Extract the [X, Y] coordinate from the center of the cell holding the provided text.  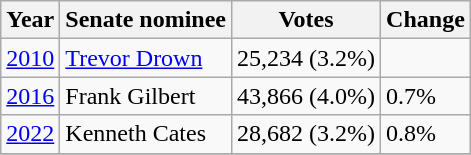
2016 [30, 96]
28,682 (3.2%) [306, 134]
Frank Gilbert [146, 96]
2010 [30, 58]
Trevor Drown [146, 58]
0.8% [426, 134]
Senate nominee [146, 20]
Year [30, 20]
Votes [306, 20]
43,866 (4.0%) [306, 96]
Change [426, 20]
25,234 (3.2%) [306, 58]
Kenneth Cates [146, 134]
0.7% [426, 96]
2022 [30, 134]
